Pinpoint the cell where the given text exists, returning its [X, Y] midpoint coordinate. 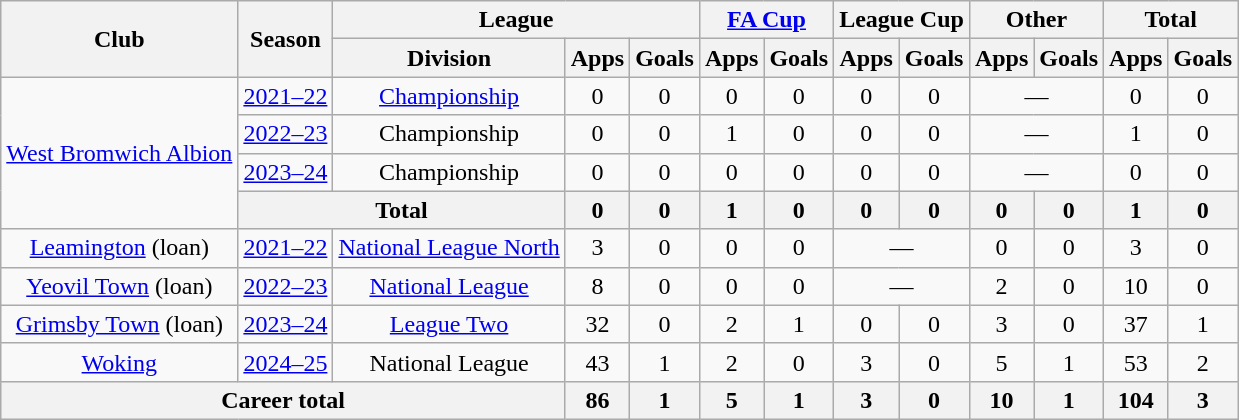
Season [286, 39]
Club [120, 39]
104 [1136, 400]
8 [597, 286]
Other [1036, 20]
37 [1136, 324]
Division [449, 58]
League Two [449, 324]
86 [597, 400]
League Cup [902, 20]
2024–25 [286, 362]
32 [597, 324]
Grimsby Town (loan) [120, 324]
Leamington (loan) [120, 248]
43 [597, 362]
Career total [283, 400]
Woking [120, 362]
League [516, 20]
West Bromwich Albion [120, 153]
FA Cup [766, 20]
53 [1136, 362]
National League North [449, 248]
Yeovil Town (loan) [120, 286]
